Capture the cell that displays the provided text and extract its (X, Y) central coordinate. 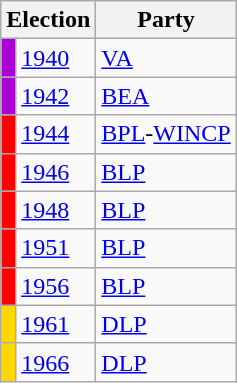
1961 (56, 324)
1951 (56, 248)
1942 (56, 96)
1956 (56, 286)
1940 (56, 58)
VA (166, 58)
Election (48, 20)
BEA (166, 96)
1944 (56, 134)
Party (166, 20)
1946 (56, 172)
BPL-WINCP (166, 134)
1948 (56, 210)
1966 (56, 362)
